Return [x, y] of the center of cell containing provided text 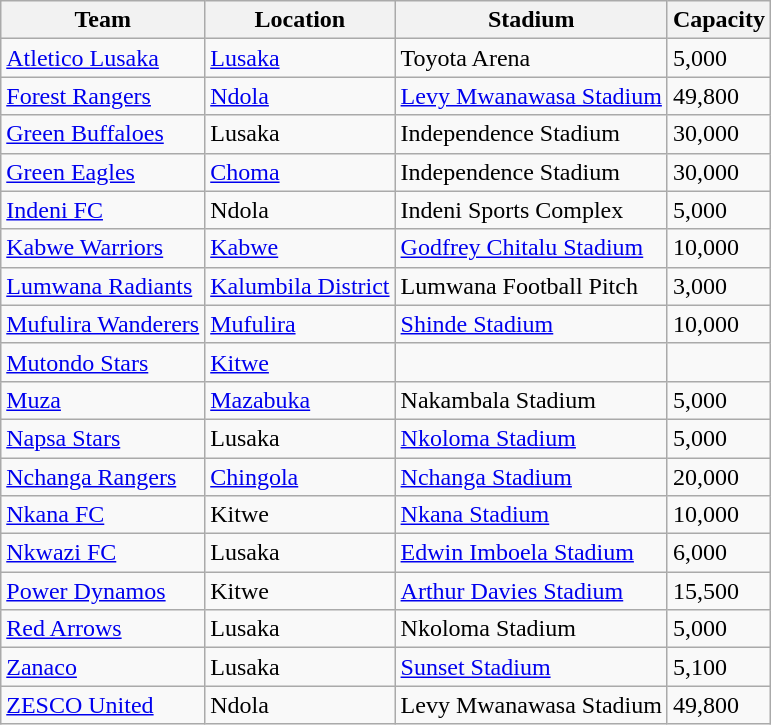
Nkana FC [103, 515]
ZESCO United [103, 705]
Capacity [718, 20]
Choma [300, 172]
Zanaco [103, 667]
Napsa Stars [103, 438]
Nkana Stadium [531, 515]
Shinde Stadium [531, 324]
Indeni Sports Complex [531, 210]
Arthur Davies Stadium [531, 591]
Location [300, 20]
6,000 [718, 553]
5,100 [718, 667]
Green Eagles [103, 172]
Nkwazi FC [103, 553]
Kalumbila District [300, 286]
Forest Rangers [103, 96]
15,500 [718, 591]
Team [103, 20]
Sunset Stadium [531, 667]
3,000 [718, 286]
Godfrey Chitalu Stadium [531, 248]
Green Buffaloes [103, 134]
Power Dynamos [103, 591]
Indeni FC [103, 210]
Mufulira Wanderers [103, 324]
Atletico Lusaka [103, 58]
Chingola [300, 477]
Kabwe [300, 248]
Muza [103, 400]
Mazabuka [300, 400]
Mufulira [300, 324]
Mutondo Stars [103, 362]
Nchanga Rangers [103, 477]
Kabwe Warriors [103, 248]
Nchanga Stadium [531, 477]
Toyota Arena [531, 58]
20,000 [718, 477]
Lumwana Radiants [103, 286]
Lumwana Football Pitch [531, 286]
Red Arrows [103, 629]
Edwin Imboela Stadium [531, 553]
Stadium [531, 20]
Nakambala Stadium [531, 400]
